Determine the (x, y) coordinate at the center of the cell enclosing the given text.  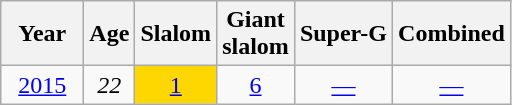
2015 (42, 85)
Year (42, 34)
Super-G (343, 34)
Giantslalom (256, 34)
22 (110, 85)
1 (176, 85)
Age (110, 34)
Slalom (176, 34)
6 (256, 85)
Combined (452, 34)
